Locate the cell with the specified text and output its (x, y) center coordinate. 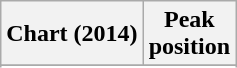
Chart (2014) (72, 34)
Peakposition (189, 34)
